Provide the [X, Y] coordinate of the cell's center where the given text is located.  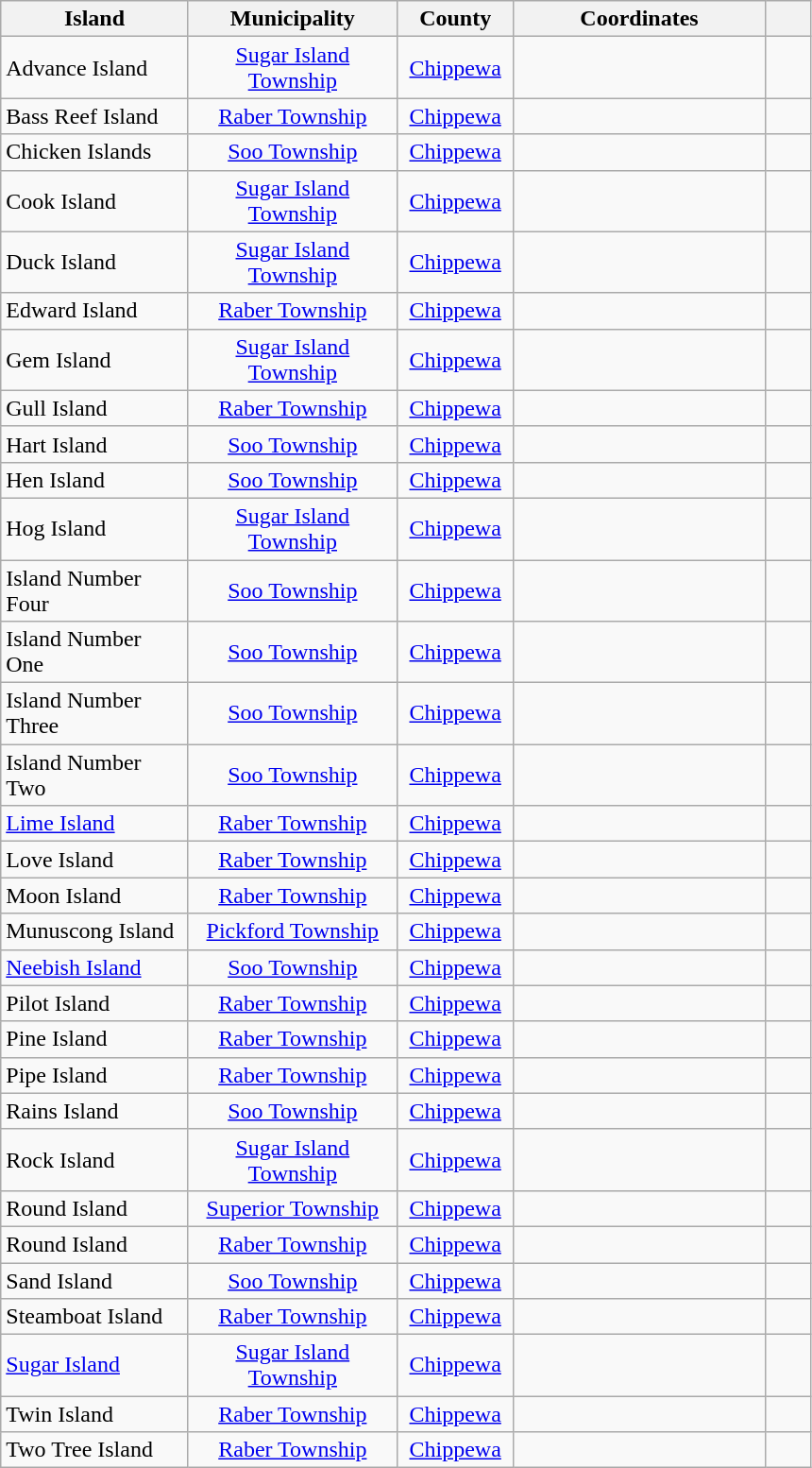
Gull Island [94, 408]
Sand Island [94, 1280]
Neebish Island [94, 967]
Island Number Four [94, 589]
Sugar Island [94, 1366]
Hen Island [94, 480]
Rains Island [94, 1111]
Gem Island [94, 359]
Bass Reef Island [94, 116]
Lime Island [94, 824]
Hog Island [94, 529]
Steamboat Island [94, 1317]
Cook Island [94, 200]
Municipality [293, 19]
Two Tree Island [94, 1450]
Hart Island [94, 444]
Duck Island [94, 263]
Coordinates [639, 19]
Island Number Two [94, 775]
Twin Island [94, 1414]
Chicken Islands [94, 152]
Love Island [94, 860]
Pine Island [94, 1039]
Island Number One [94, 652]
Advance Island [94, 68]
Rock Island [94, 1160]
Island [94, 19]
Pilot Island [94, 1003]
Munuscong Island [94, 931]
Superior Township [293, 1208]
Pipe Island [94, 1075]
Pickford Township [293, 931]
Moon Island [94, 896]
Edward Island [94, 311]
Island Number Three [94, 714]
County [455, 19]
